Find where the given text appears and provide that cell's center as [x, y] coordinate. 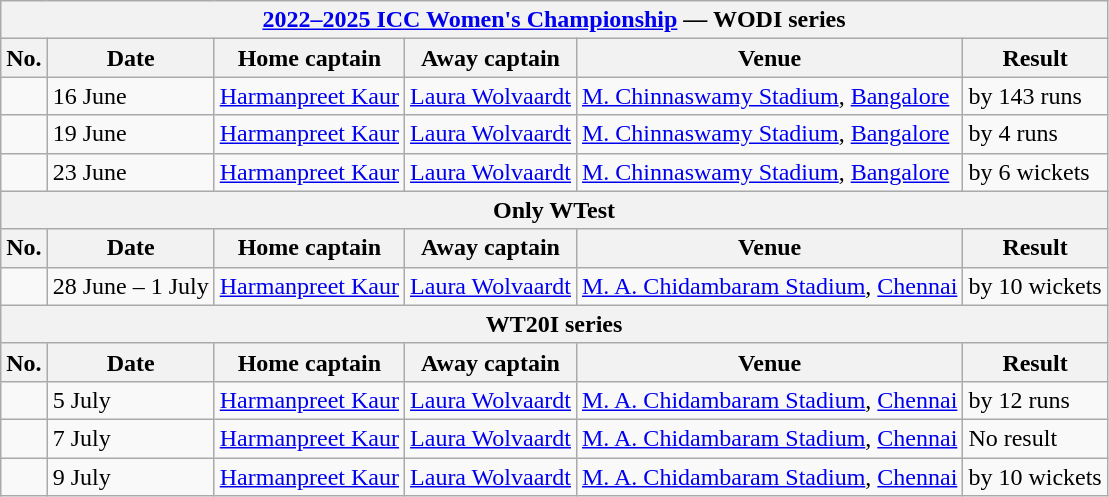
by 6 wickets [1035, 172]
23 June [130, 172]
by 12 runs [1035, 400]
by 143 runs [1035, 96]
7 July [130, 438]
28 June – 1 July [130, 286]
No result [1035, 438]
19 June [130, 134]
5 July [130, 400]
WT20I series [554, 324]
2022–2025 ICC Women's Championship — WODI series [554, 20]
by 4 runs [1035, 134]
9 July [130, 477]
16 June [130, 96]
Only WTest [554, 210]
